For the text-containing cell, return its midpoint in (x, y) coordinate format. 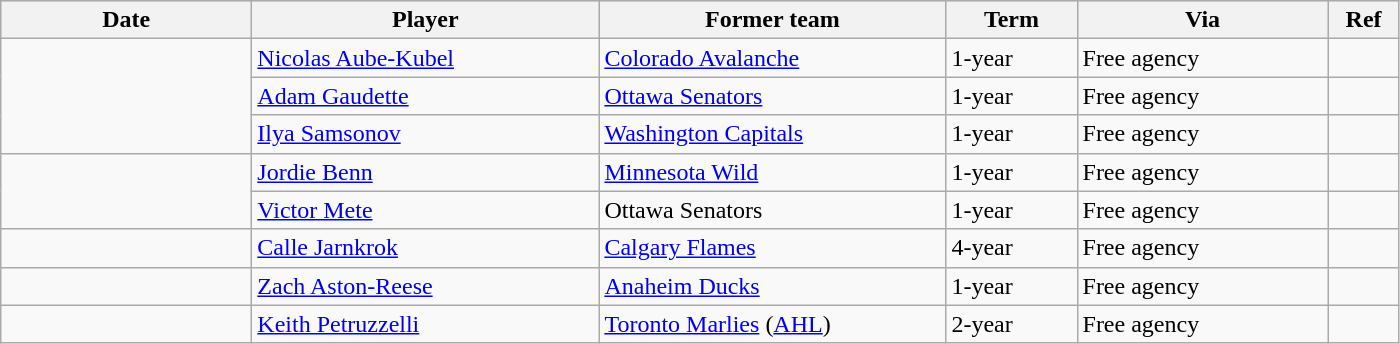
Ilya Samsonov (426, 134)
Via (1202, 20)
Ref (1364, 20)
Zach Aston-Reese (426, 286)
Former team (772, 20)
Jordie Benn (426, 172)
Date (126, 20)
Nicolas Aube-Kubel (426, 58)
2-year (1012, 324)
Washington Capitals (772, 134)
Victor Mete (426, 210)
Calle Jarnkrok (426, 248)
4-year (1012, 248)
Calgary Flames (772, 248)
Minnesota Wild (772, 172)
Colorado Avalanche (772, 58)
Anaheim Ducks (772, 286)
Keith Petruzzelli (426, 324)
Player (426, 20)
Toronto Marlies (AHL) (772, 324)
Adam Gaudette (426, 96)
Term (1012, 20)
